Search for the cell housing the specified text and yield its (X, Y) center coordinate. 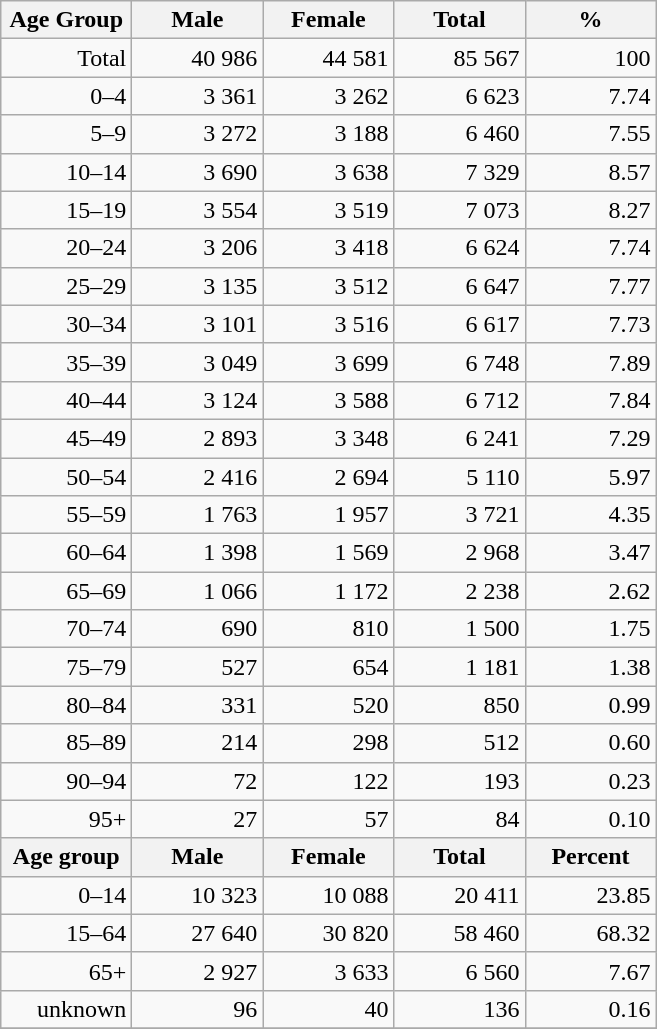
0.10 (590, 819)
65–69 (66, 591)
95+ (66, 819)
25–29 (66, 286)
45–49 (66, 438)
2 968 (460, 553)
68.32 (590, 933)
27 640 (198, 933)
35–39 (66, 362)
3 124 (198, 400)
6 624 (460, 248)
15–19 (66, 210)
214 (198, 743)
20–24 (66, 248)
2 927 (198, 971)
96 (198, 1009)
6 647 (460, 286)
55–59 (66, 515)
6 241 (460, 438)
3 690 (198, 172)
3 049 (198, 362)
Age Group (66, 20)
40 986 (198, 58)
1 181 (460, 667)
30 820 (328, 933)
57 (328, 819)
1 066 (198, 591)
6 560 (460, 971)
60–64 (66, 553)
3 272 (198, 134)
6 460 (460, 134)
5–9 (66, 134)
7 329 (460, 172)
7.77 (590, 286)
1.75 (590, 629)
72 (198, 781)
6 623 (460, 96)
1.38 (590, 667)
3 699 (328, 362)
690 (198, 629)
unknown (66, 1009)
3 101 (198, 324)
512 (460, 743)
193 (460, 781)
% (590, 20)
10 323 (198, 895)
810 (328, 629)
122 (328, 781)
7.84 (590, 400)
8.57 (590, 172)
3 721 (460, 515)
90–94 (66, 781)
15–64 (66, 933)
80–84 (66, 705)
65+ (66, 971)
3 633 (328, 971)
3 206 (198, 248)
44 581 (328, 58)
2 893 (198, 438)
7.89 (590, 362)
136 (460, 1009)
58 460 (460, 933)
331 (198, 705)
520 (328, 705)
10 088 (328, 895)
3 135 (198, 286)
2 416 (198, 477)
7.55 (590, 134)
4.35 (590, 515)
75–79 (66, 667)
3 418 (328, 248)
2.62 (590, 591)
3.47 (590, 553)
7.73 (590, 324)
5 110 (460, 477)
6 748 (460, 362)
84 (460, 819)
3 588 (328, 400)
1 569 (328, 553)
850 (460, 705)
3 188 (328, 134)
3 554 (198, 210)
3 262 (328, 96)
3 361 (198, 96)
2 238 (460, 591)
1 500 (460, 629)
23.85 (590, 895)
1 172 (328, 591)
100 (590, 58)
85–89 (66, 743)
10–14 (66, 172)
0.23 (590, 781)
40 (328, 1009)
7 073 (460, 210)
Percent (590, 857)
1 398 (198, 553)
6 712 (460, 400)
40–44 (66, 400)
654 (328, 667)
0.99 (590, 705)
1 763 (198, 515)
0–4 (66, 96)
298 (328, 743)
527 (198, 667)
3 516 (328, 324)
5.97 (590, 477)
27 (198, 819)
3 348 (328, 438)
3 638 (328, 172)
85 567 (460, 58)
2 694 (328, 477)
7.67 (590, 971)
6 617 (460, 324)
3 519 (328, 210)
50–54 (66, 477)
Age group (66, 857)
7.29 (590, 438)
70–74 (66, 629)
0.16 (590, 1009)
0–14 (66, 895)
3 512 (328, 286)
1 957 (328, 515)
0.60 (590, 743)
30–34 (66, 324)
20 411 (460, 895)
8.27 (590, 210)
